Pinpoint the cell where the given text exists, returning its (x, y) midpoint coordinate. 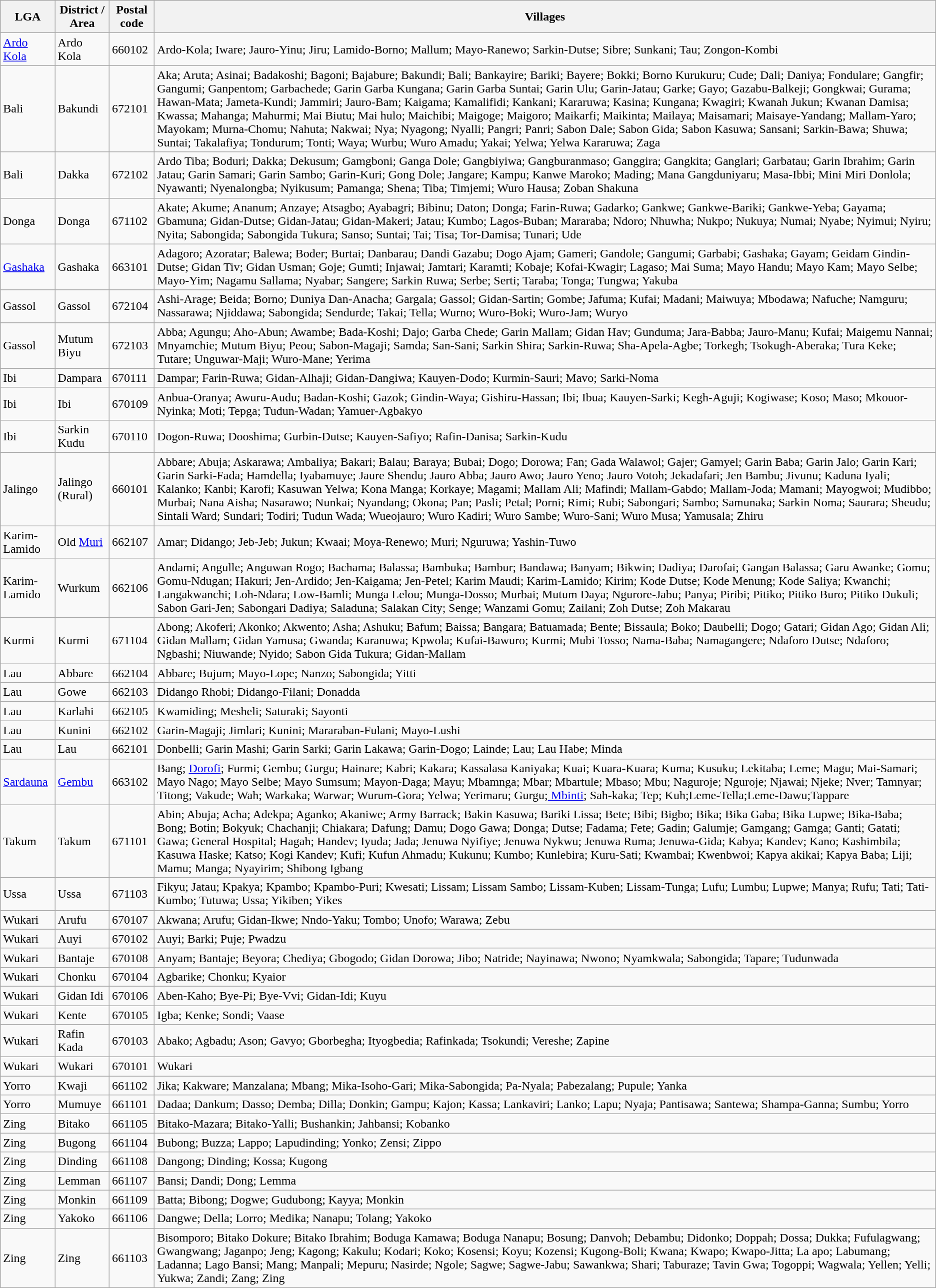
Dangwe; Della; Lorro; Medika; Nanapu; Tolang; Yakoko (545, 1219)
670111 (131, 378)
660102 (131, 49)
Garin-Magaji; Jimlari; Kunini; Mararaban-Fulani; Mayo-Lushi (545, 730)
661104 (131, 1143)
Didango Rhobi; Didango-Filani; Donadda (545, 692)
Bugong (82, 1143)
Postal code (131, 17)
Chonku (82, 977)
Gidan Idi (82, 996)
670107 (131, 920)
661106 (131, 1219)
Dinding (82, 1162)
670101 (131, 1067)
661103 (131, 1258)
670110 (131, 436)
Jika; Kakware; Manzalana; Mbang; Mika-Isoho-Gari; Mika-Sabongida; Pa-Nyala; Pabezalang; Pupule; Yanka (545, 1086)
Bubong; Buzza; Lappo; Lapudinding; Yonko; Zensi; Zippo (545, 1143)
662105 (131, 711)
Arufu (82, 920)
Yakoko (82, 1219)
Monkin (82, 1200)
Villages (545, 17)
671103 (131, 894)
Old Muri (82, 542)
Igba; Kenke; Sondi; Vaase (545, 1015)
Kunini (82, 730)
672103 (131, 345)
661102 (131, 1086)
Abbare (82, 673)
662101 (131, 749)
Gembu (82, 782)
672102 (131, 175)
Mumuye (82, 1105)
Jalingo (Rural) (82, 489)
Agbarike; Chonku; Kyaior (545, 977)
662103 (131, 692)
662107 (131, 542)
Anyam; Bantaje; Beyora; Chediya; Gbogodo; Gidan Dorowa; Jibo; Natride; Nayinawa; Nwono; Nyamkwala; Sabongida; Tapare; Tudunwada (545, 958)
670104 (131, 977)
670109 (131, 404)
Dadaa; Dankum; Dasso; Demba; Dilla; Donkin; Gampu; Kajon; Kassa; Lankaviri; Lanko; Lapu; Nyaja; Pantisawa; Santewa; Shampa-Ganna; Sumbu; Yorro (545, 1105)
Rafin Kada (82, 1041)
Batta; Bibong; Dogwe; Gudubong; Kayya; Monkin (545, 1200)
670105 (131, 1015)
662102 (131, 730)
Bantaje (82, 958)
Amar; Didango; Jeb-Jeb; Jukun; Kwaai; Moya-Renewo; Muri; Nguruwa; Yashin-Tuwo (545, 542)
Sardauna (28, 782)
661109 (131, 1200)
Aben-Kaho; Bye-Pi; Bye-Vvi; Gidan-Idi; Kuyu (545, 996)
Bitako-Mazara; Bitako-Yalli; Bushankin; Jahbansi; Kobanko (545, 1124)
Bakundi (82, 109)
672101 (131, 109)
Abako; Agbadu; Ason; Gavyo; Gborbegha; Ityogbedia; Rafinkada; Tsokundi; Vereshe; Zapine (545, 1041)
661105 (131, 1124)
662106 (131, 588)
670103 (131, 1041)
Dangong; Dinding; Kossa; Kugong (545, 1162)
Abbare; Bujum; Mayo-Lope; Nanzo; Sabongida; Yitti (545, 673)
Dogon-Ruwa; Dooshima; Gurbin-Dutse; Kauyen-Safiyo; Rafin-Danisa; Sarkin-Kudu (545, 436)
663101 (131, 267)
Jalingo (28, 489)
Lemman (82, 1181)
Dampara (82, 378)
Bansi; Dandi; Dong; Lemma (545, 1181)
Bitako (82, 1124)
Mutum Biyu (82, 345)
Ardo-Kola; Iware; Jauro-Yinu; Jiru; Lamido-Borno; Mallum; Mayo-Ranewo; Sarkin-Dutse; Sibre; Sunkani; Tau; Zongon-Kombi (545, 49)
661108 (131, 1162)
671101 (131, 841)
Dampar; Farin-Ruwa; Gidan-Alhaji; Gidan-Dangiwa; Kauyen-Dodo; Kurmin-Sauri; Mavo; Sarki-Noma (545, 378)
Auyi; Barki; Puje; Pwadzu (545, 939)
663102 (131, 782)
Sarkin Kudu (82, 436)
662104 (131, 673)
Donbelli; Garin Mashi; Garin Sarki; Garin Lakawa; Garin-Dogo; Lainde; Lau; Lau Habe; Minda (545, 749)
672104 (131, 306)
670106 (131, 996)
Kente (82, 1015)
660101 (131, 489)
Dakka (82, 175)
671102 (131, 221)
Wurkum (82, 588)
Auyi (82, 939)
670102 (131, 939)
District / Area (82, 17)
661101 (131, 1105)
670108 (131, 958)
LGA (28, 17)
671104 (131, 641)
Kwaji (82, 1086)
Akwana; Arufu; Gidan-Ikwe; Nndo-Yaku; Tombo; Unofo; Warawa; Zebu (545, 920)
661107 (131, 1181)
Kwamiding; Mesheli; Saturaki; Sayonti (545, 711)
Karlahi (82, 711)
Gowe (82, 692)
